From the cell containing the given text, extract its center point as (x, y) coordinate. 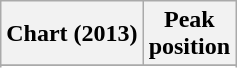
Chart (2013) (72, 34)
Peakposition (189, 34)
